Capture the cell that displays the provided text and extract its (x, y) central coordinate. 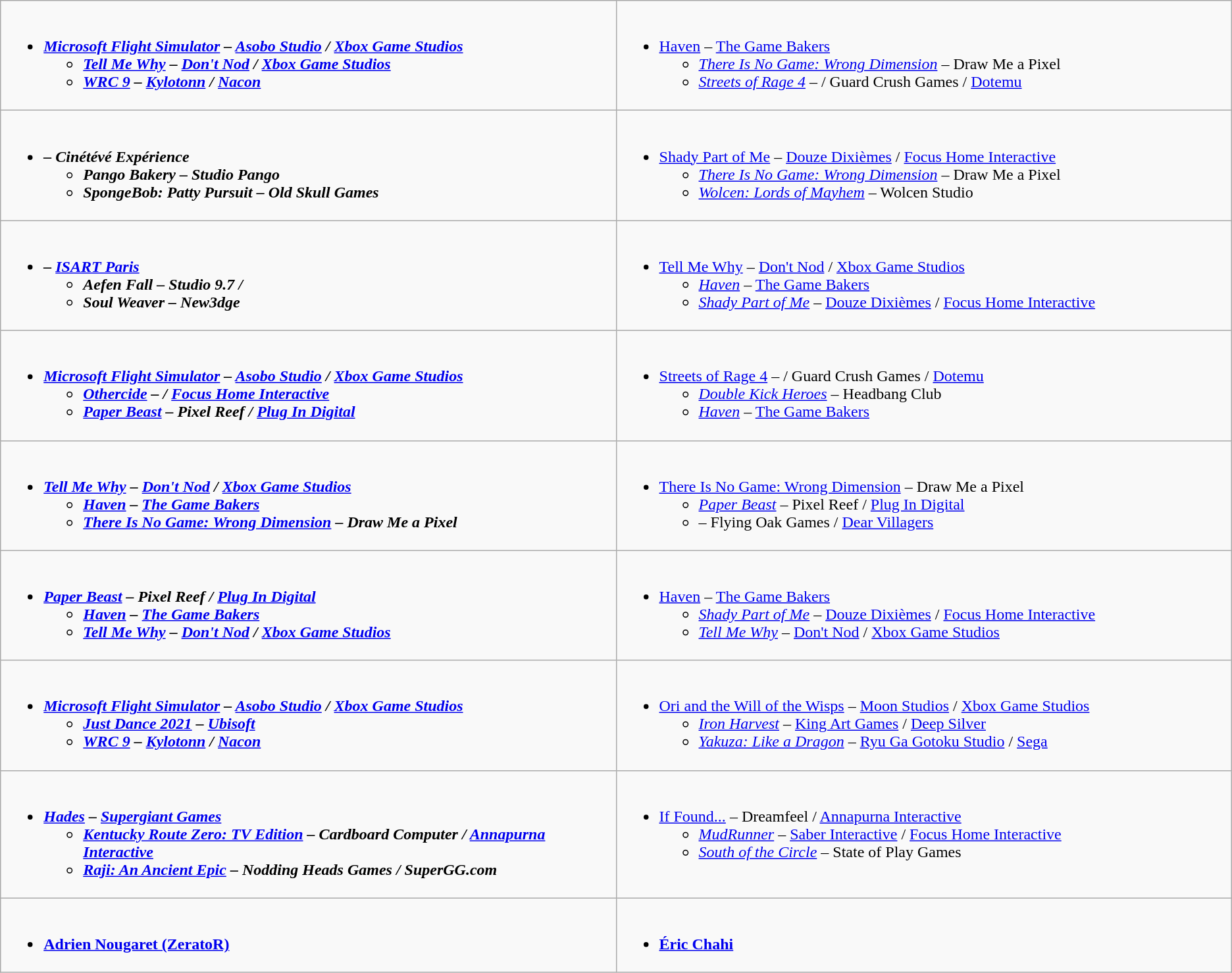
Shady Part of Me – Douze Dixièmes / Focus Home InteractiveThere Is No Game: Wrong Dimension – Draw Me a PixelWolcen: Lords of Mayhem – Wolcen Studio (924, 166)
Éric Chahi (924, 935)
Streets of Rage 4 – / Guard Crush Games / DotemuDouble Kick Heroes – Headbang ClubHaven – The Game Bakers (924, 386)
If Found... – Dreamfeel / Annapurna InteractiveMudRunner – Saber Interactive / Focus Home InteractiveSouth of the Circle – State of Play Games (924, 834)
There Is No Game: Wrong Dimension – Draw Me a PixelPaper Beast – Pixel Reef / Plug In Digital – Flying Oak Games / Dear Villagers (924, 495)
Tell Me Why – Don't Nod / Xbox Game StudiosHaven – The Game BakersShady Part of Me – Douze Dixièmes / Focus Home Interactive (924, 275)
Paper Beast – Pixel Reef / Plug In DigitalHaven – The Game BakersTell Me Why – Don't Nod / Xbox Game Studios (308, 606)
– Cinétévé ExpériencePango Bakery – Studio PangoSpongeBob: Patty Pursuit – Old Skull Games (308, 166)
Tell Me Why – Don't Nod / Xbox Game StudiosHaven – The Game BakersThere Is No Game: Wrong Dimension – Draw Me a Pixel (308, 495)
Microsoft Flight Simulator – Asobo Studio / Xbox Game StudiosOthercide – / Focus Home InteractivePaper Beast – Pixel Reef / Plug In Digital (308, 386)
Haven – The Game BakersThere Is No Game: Wrong Dimension – Draw Me a PixelStreets of Rage 4 – / Guard Crush Games / Dotemu (924, 55)
– ISART ParisAefen Fall – Studio 9.7 / Soul Weaver – New3dge (308, 275)
Haven – The Game BakersShady Part of Me – Douze Dixièmes / Focus Home InteractiveTell Me Why – Don't Nod / Xbox Game Studios (924, 606)
Microsoft Flight Simulator – Asobo Studio / Xbox Game StudiosTell Me Why – Don't Nod / Xbox Game StudiosWRC 9 – Kylotonn / Nacon (308, 55)
Microsoft Flight Simulator – Asobo Studio / Xbox Game StudiosJust Dance 2021 – UbisoftWRC 9 – Kylotonn / Nacon (308, 715)
Adrien Nougaret (ZeratoR) (308, 935)
